Locate the cell with the specified text and output its (x, y) center coordinate. 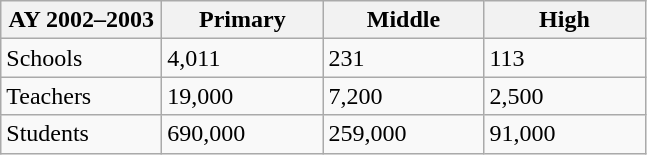
113 (564, 58)
Middle (404, 20)
4,011 (242, 58)
High (564, 20)
91,000 (564, 134)
231 (404, 58)
Primary (242, 20)
690,000 (242, 134)
2,500 (564, 96)
259,000 (404, 134)
AY 2002–2003 (82, 20)
19,000 (242, 96)
7,200 (404, 96)
Students (82, 134)
Teachers (82, 96)
Schools (82, 58)
